Return (X, Y) of the center of cell containing provided text 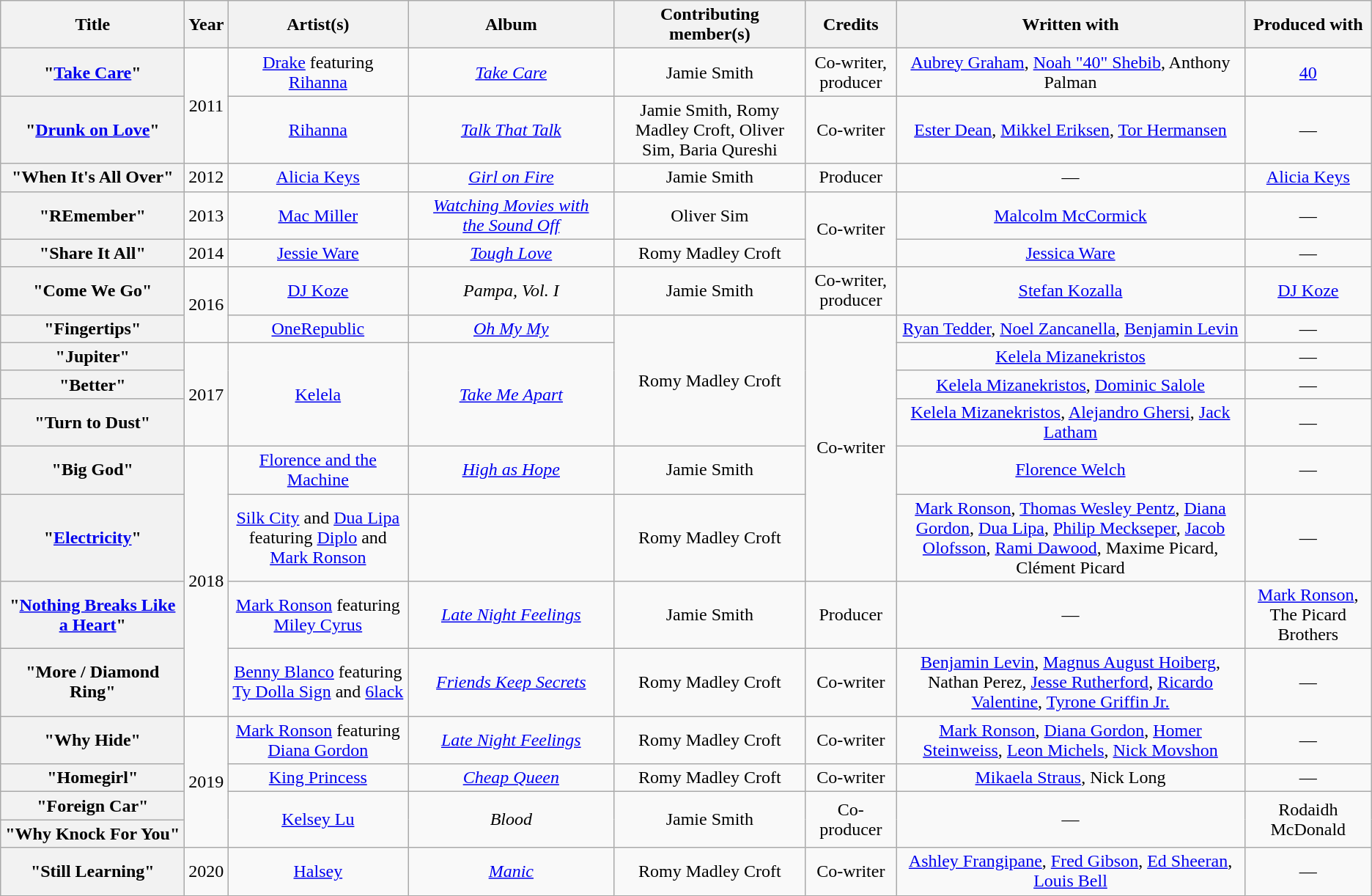
Cheap Queen (512, 778)
Oh My My (512, 328)
Benny Blanco featuring Ty Dolla Sign and 6lack (318, 683)
Benjamin Levin, Magnus August Hoiberg, Nathan Perez, Jesse Rutherford, Ricardo Valentine, Tyrone Griffin Jr. (1071, 683)
Take Me Apart (512, 394)
Ashley Frangipane, Fred Gibson, Ed Sheeran, Louis Bell (1071, 871)
2020 (207, 871)
"Foreign Car" (92, 806)
2012 (207, 177)
"Come We Go" (92, 290)
Halsey (318, 871)
"Drunk on Love" (92, 130)
"When It's All Over" (92, 177)
"Big God" (92, 469)
Mark Ronson, Thomas Wesley Pentz, Diana Gordon, Dua Lipa, Philip Meckseper, Jacob Olofsson, Rami Dawood, Maxime Picard, Clément Picard (1071, 538)
"REmember" (92, 216)
"Why Hide" (92, 741)
OneRepublic (318, 328)
Oliver Sim (709, 216)
2014 (207, 253)
2019 (207, 782)
Malcolm McCormick (1071, 216)
Written with (1071, 25)
2013 (207, 216)
"More / Diamond Ring" (92, 683)
Mac Miller (318, 216)
Title (92, 25)
Watching Movies withthe Sound Off (512, 216)
Mikaela Straus, Nick Long (1071, 778)
Pampa, Vol. I (512, 290)
"Turn to Dust" (92, 422)
"Take Care" (92, 72)
Kelela Mizanekristos, Alejandro Ghersi, Jack Latham (1071, 422)
Tough Love (512, 253)
Ester Dean, Mikkel Eriksen, Tor Hermansen (1071, 130)
2011 (207, 106)
Produced with (1308, 25)
"Better" (92, 384)
Artist(s) (318, 25)
Jessica Ware (1071, 253)
Manic (512, 871)
"Still Learning" (92, 871)
40 (1308, 72)
Florence and the Machine (318, 469)
"Electricity" (92, 538)
Jamie Smith, Romy Madley Croft, Oliver Sim, Baria Qureshi (709, 130)
Kelela (318, 394)
Credits (851, 25)
Kelela Mizanekristos (1071, 356)
Stefan Kozalla (1071, 290)
Co-producer (851, 820)
Aubrey Graham, Noah "40" Shebib, Anthony Palman (1071, 72)
Mark Ronson featuring Miley Cyrus (318, 615)
2016 (207, 305)
Blood (512, 820)
Jessie Ware (318, 253)
Girl on Fire (512, 177)
Contributing member(s) (709, 25)
"Fingertips" (92, 328)
Take Care (512, 72)
2018 (207, 581)
Year (207, 25)
Kelsey Lu (318, 820)
Friends Keep Secrets (512, 683)
Mark Ronson, The Picard Brothers (1308, 615)
"Jupiter" (92, 356)
Florence Welch (1071, 469)
Drake featuring Rihanna (318, 72)
"Nothing Breaks Like a Heart" (92, 615)
King Princess (318, 778)
2017 (207, 394)
Ryan Tedder, Noel Zancanella, Benjamin Levin (1071, 328)
"Homegirl" (92, 778)
Mark Ronson, Diana Gordon, Homer Steinweiss, Leon Michels, Nick Movshon (1071, 741)
Kelela Mizanekristos, Dominic Salole (1071, 384)
High as Hope (512, 469)
Silk City and Dua Lipa featuring Diplo and Mark Ronson (318, 538)
"Share It All" (92, 253)
"Why Knock For You" (92, 834)
Rodaidh McDonald (1308, 820)
Mark Ronson featuring Diana Gordon (318, 741)
Talk That Talk (512, 130)
Rihanna (318, 130)
Album (512, 25)
